For the text-containing cell, return its midpoint in (X, Y) coordinate format. 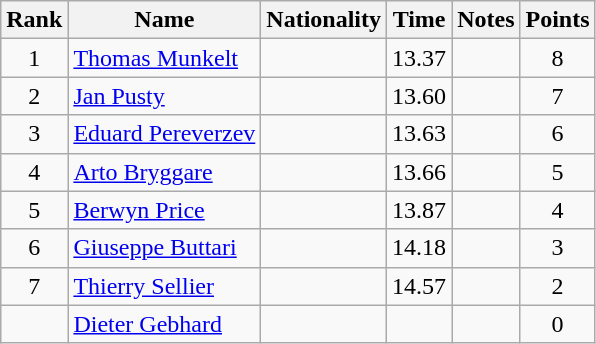
Arto Bryggare (164, 172)
13.63 (420, 134)
14.18 (420, 248)
8 (558, 58)
Points (558, 20)
Name (164, 20)
0 (558, 324)
Rank (34, 20)
Time (420, 20)
Jan Pusty (164, 96)
Berwyn Price (164, 210)
Thomas Munkelt (164, 58)
Thierry Sellier (164, 286)
Eduard Pereverzev (164, 134)
13.66 (420, 172)
14.57 (420, 286)
13.60 (420, 96)
Giuseppe Buttari (164, 248)
13.37 (420, 58)
1 (34, 58)
13.87 (420, 210)
Notes (486, 20)
Nationality (324, 20)
Dieter Gebhard (164, 324)
